From the cell containing the given text, extract its center point as (X, Y) coordinate. 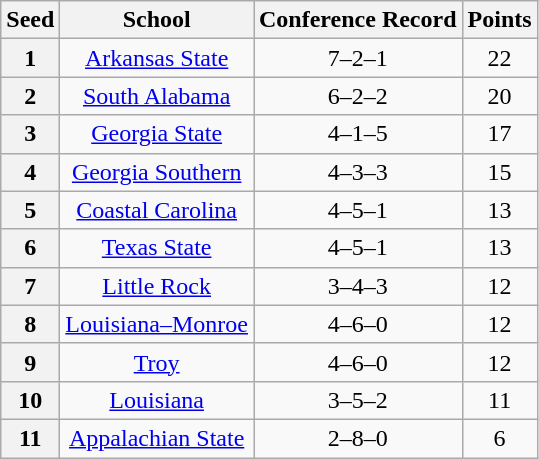
3–4–3 (358, 286)
3–5–2 (358, 400)
4–1–5 (358, 134)
7–2–1 (358, 58)
3 (30, 134)
1 (30, 58)
10 (30, 400)
Conference Record (358, 20)
5 (30, 210)
Louisiana–Monroe (157, 324)
Points (500, 20)
4 (30, 172)
8 (30, 324)
Seed (30, 20)
Troy (157, 362)
17 (500, 134)
7 (30, 286)
20 (500, 96)
Texas State (157, 248)
Louisiana (157, 400)
22 (500, 58)
Georgia Southern (157, 172)
6–2–2 (358, 96)
Arkansas State (157, 58)
Coastal Carolina (157, 210)
15 (500, 172)
South Alabama (157, 96)
4–3–3 (358, 172)
Little Rock (157, 286)
2–8–0 (358, 438)
Georgia State (157, 134)
2 (30, 96)
Appalachian State (157, 438)
9 (30, 362)
School (157, 20)
